Search for the cell housing the specified text and yield its [x, y] center coordinate. 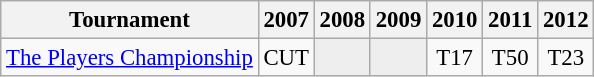
2010 [455, 20]
2008 [342, 20]
2007 [286, 20]
T17 [455, 58]
The Players Championship [130, 58]
CUT [286, 58]
T50 [510, 58]
Tournament [130, 20]
2011 [510, 20]
2012 [566, 20]
2009 [398, 20]
T23 [566, 58]
